Scan for the cell matching the given text and deliver its [x, y] coordinate at center. 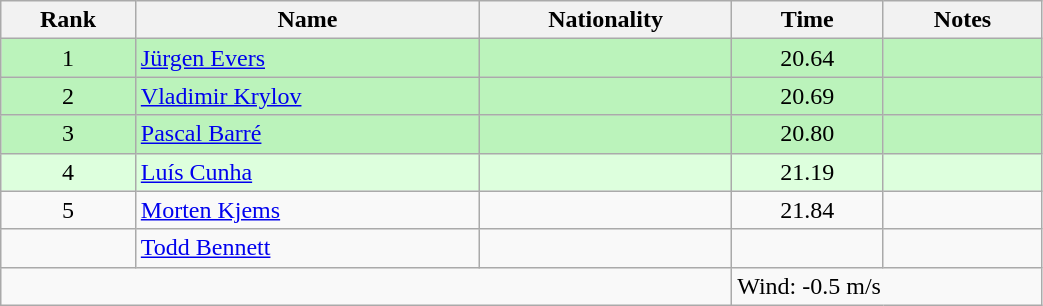
Wind: -0.5 m/s [887, 286]
Morten Kjems [307, 210]
Todd Bennett [307, 248]
21.84 [808, 210]
Jürgen Evers [307, 58]
Pascal Barré [307, 134]
Name [307, 20]
Rank [68, 20]
Vladimir Krylov [307, 96]
Luís Cunha [307, 172]
20.80 [808, 134]
20.69 [808, 96]
Notes [962, 20]
20.64 [808, 58]
Nationality [606, 20]
Time [808, 20]
1 [68, 58]
4 [68, 172]
2 [68, 96]
3 [68, 134]
21.19 [808, 172]
5 [68, 210]
